Output the [X, Y] coordinate of the center of the cell containing the given text.  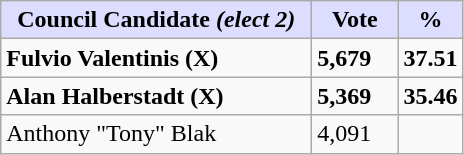
Fulvio Valentinis (X) [156, 58]
35.46 [430, 96]
% [430, 20]
4,091 [355, 134]
5,679 [355, 58]
Anthony "Tony" Blak [156, 134]
5,369 [355, 96]
Alan Halberstadt (X) [156, 96]
Council Candidate (elect 2) [156, 20]
Vote [355, 20]
37.51 [430, 58]
